Return [X, Y] of the center of cell containing provided text 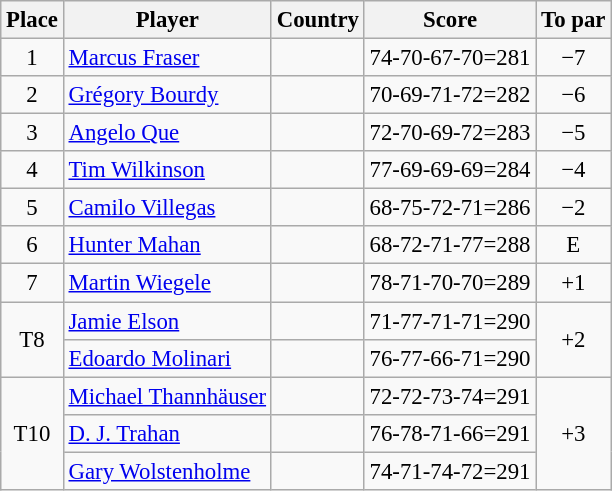
Marcus Fraser [167, 58]
Martin Wiegele [167, 283]
Camilo Villegas [167, 208]
72-70-69-72=283 [450, 133]
76-77-66-71=290 [450, 358]
T10 [32, 434]
−5 [574, 133]
68-75-72-71=286 [450, 208]
Angelo Que [167, 133]
To par [574, 20]
76-78-71-66=291 [450, 433]
Place [32, 20]
71-77-71-71=290 [450, 321]
7 [32, 283]
72-72-73-74=291 [450, 396]
4 [32, 170]
+3 [574, 434]
−2 [574, 208]
1 [32, 58]
Country [318, 20]
78-71-70-70=289 [450, 283]
6 [32, 245]
Score [450, 20]
+1 [574, 283]
D. J. Trahan [167, 433]
2 [32, 95]
5 [32, 208]
Grégory Bourdy [167, 95]
68-72-71-77=288 [450, 245]
3 [32, 133]
74-70-67-70=281 [450, 58]
74-71-74-72=291 [450, 471]
−4 [574, 170]
+2 [574, 340]
T8 [32, 340]
Edoardo Molinari [167, 358]
Hunter Mahan [167, 245]
77-69-69-69=284 [450, 170]
−6 [574, 95]
Michael Thannhäuser [167, 396]
Jamie Elson [167, 321]
E [574, 245]
−7 [574, 58]
70-69-71-72=282 [450, 95]
Player [167, 20]
Gary Wolstenholme [167, 471]
Tim Wilkinson [167, 170]
